Identify which cell holds the provided text, then report its (x, y) central coordinate. 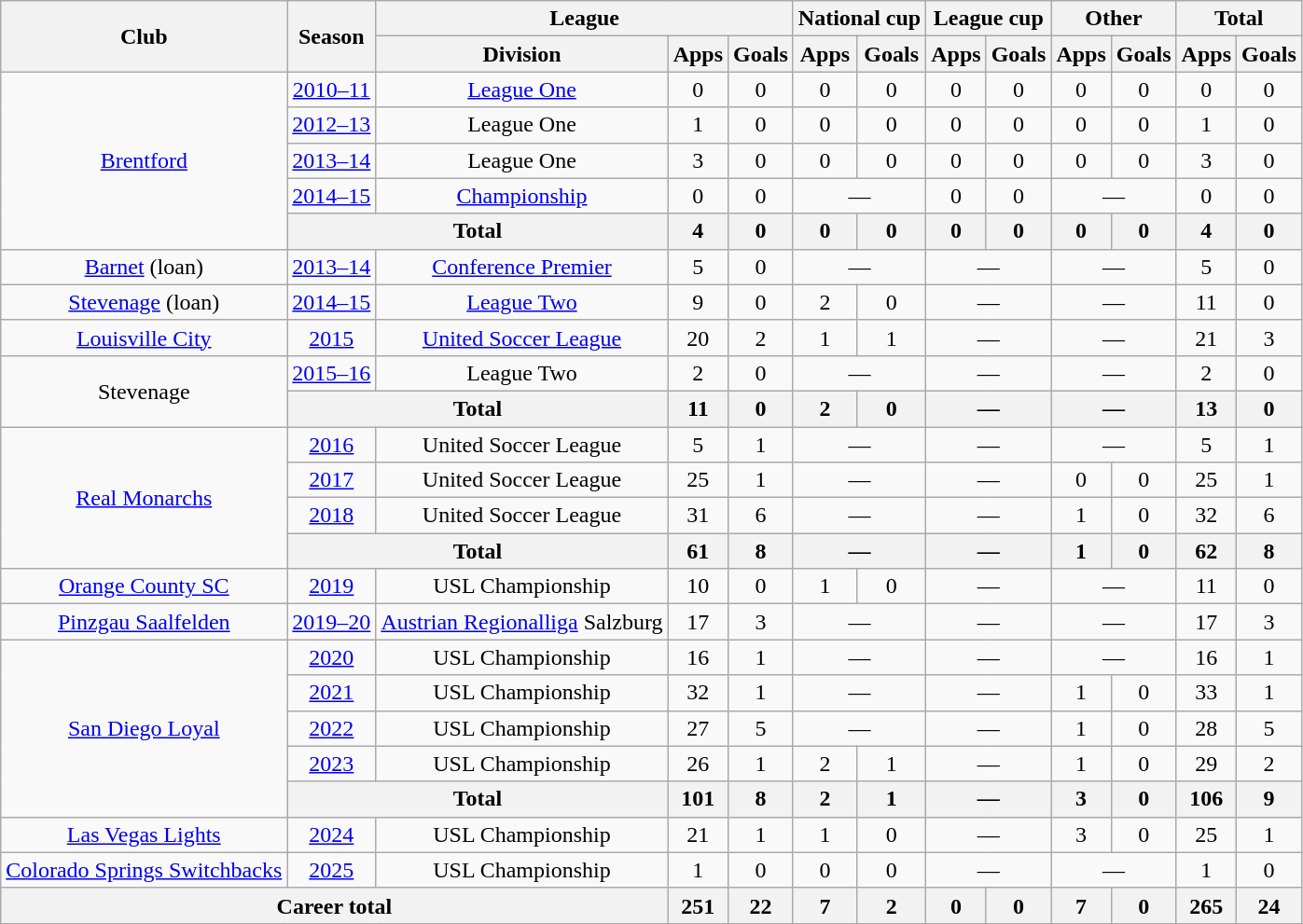
24 (1269, 905)
2025 (332, 870)
62 (1206, 551)
2017 (332, 480)
101 (698, 799)
Brentford (144, 160)
2016 (332, 445)
29 (1206, 764)
20 (698, 338)
Barnet (loan) (144, 267)
2012–13 (332, 125)
251 (698, 905)
2019–20 (332, 622)
Other (1114, 19)
Club (144, 36)
2019 (332, 586)
2010–11 (332, 90)
League cup (989, 19)
Stevenage (loan) (144, 302)
2023 (332, 764)
26 (698, 764)
10 (698, 586)
Season (332, 36)
Career total (334, 905)
Orange County SC (144, 586)
2020 (332, 657)
Louisville City (144, 338)
31 (698, 516)
Las Vegas Lights (144, 834)
Colorado Springs Switchbacks (144, 870)
33 (1206, 693)
League (584, 19)
265 (1206, 905)
San Diego Loyal (144, 728)
2015 (332, 338)
106 (1206, 799)
Austrian Regionalliga Salzburg (522, 622)
22 (761, 905)
Stevenage (144, 391)
2015–16 (332, 373)
28 (1206, 728)
Championship (522, 196)
2024 (332, 834)
2018 (332, 516)
2021 (332, 693)
Pinzgau Saalfelden (144, 622)
2022 (332, 728)
61 (698, 551)
Division (522, 54)
Real Monarchs (144, 498)
National cup (859, 19)
27 (698, 728)
13 (1206, 408)
Conference Premier (522, 267)
